Return [X, Y] of the center of cell containing provided text 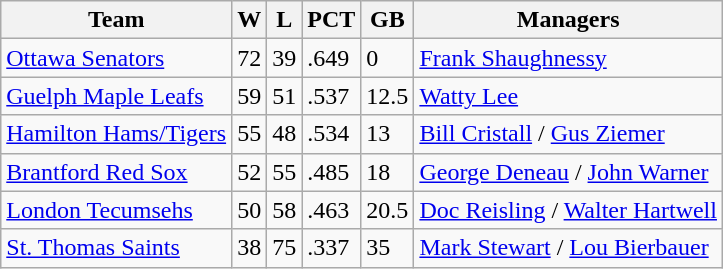
GB [388, 20]
18 [388, 172]
52 [250, 172]
.649 [332, 58]
51 [284, 96]
St. Thomas Saints [116, 248]
W [250, 20]
.337 [332, 248]
20.5 [388, 210]
Guelph Maple Leafs [116, 96]
Team [116, 20]
0 [388, 58]
50 [250, 210]
13 [388, 134]
58 [284, 210]
.537 [332, 96]
Mark Stewart / Lou Bierbauer [568, 248]
Brantford Red Sox [116, 172]
38 [250, 248]
59 [250, 96]
Hamilton Hams/Tigers [116, 134]
George Deneau / John Warner [568, 172]
Doc Reisling / Walter Hartwell [568, 210]
PCT [332, 20]
Frank Shaughnessy [568, 58]
Bill Cristall / Gus Ziemer [568, 134]
72 [250, 58]
75 [284, 248]
L [284, 20]
39 [284, 58]
12.5 [388, 96]
Managers [568, 20]
Ottawa Senators [116, 58]
.463 [332, 210]
.534 [332, 134]
35 [388, 248]
Watty Lee [568, 96]
.485 [332, 172]
48 [284, 134]
London Tecumsehs [116, 210]
